Determine the [X, Y] coordinate at the center of the cell enclosing the given text.  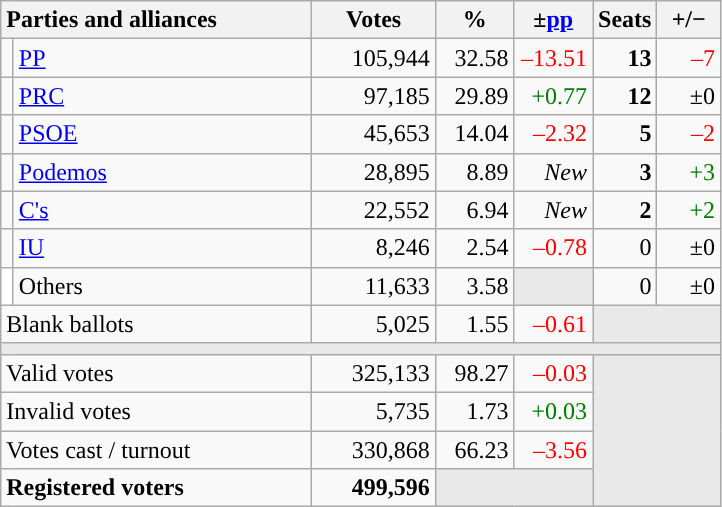
±pp [554, 20]
Registered voters [156, 488]
5,025 [374, 324]
Valid votes [156, 373]
13 [624, 58]
5,735 [374, 411]
12 [624, 96]
8,246 [374, 248]
+0.77 [554, 96]
29.89 [474, 96]
Parties and alliances [156, 20]
–13.51 [554, 58]
97,185 [374, 96]
PRC [162, 96]
+/− [689, 20]
Seats [624, 20]
Invalid votes [156, 411]
Podemos [162, 172]
2.54 [474, 248]
28,895 [374, 172]
22,552 [374, 210]
+0.03 [554, 411]
+3 [689, 172]
Votes cast / turnout [156, 449]
Blank ballots [156, 324]
PP [162, 58]
11,633 [374, 286]
3 [624, 172]
+2 [689, 210]
98.27 [474, 373]
IU [162, 248]
330,868 [374, 449]
–7 [689, 58]
499,596 [374, 488]
105,944 [374, 58]
66.23 [474, 449]
6.94 [474, 210]
14.04 [474, 134]
Votes [374, 20]
–0.78 [554, 248]
3.58 [474, 286]
% [474, 20]
32.58 [474, 58]
2 [624, 210]
8.89 [474, 172]
–2 [689, 134]
–0.03 [554, 373]
–3.56 [554, 449]
45,653 [374, 134]
–0.61 [554, 324]
Others [162, 286]
C's [162, 210]
1.73 [474, 411]
PSOE [162, 134]
–2.32 [554, 134]
5 [624, 134]
325,133 [374, 373]
1.55 [474, 324]
